Search for the cell housing the specified text and yield its [x, y] center coordinate. 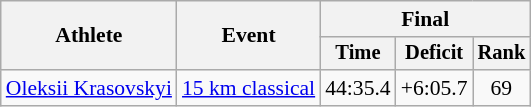
+6:05.7 [434, 88]
Time [358, 54]
Deficit [434, 54]
Oleksii Krasovskyi [89, 88]
15 km classical [248, 88]
Rank [502, 54]
Final [425, 19]
69 [502, 88]
Event [248, 36]
44:35.4 [358, 88]
Athlete [89, 36]
